Return [X, Y] of the center of cell containing provided text 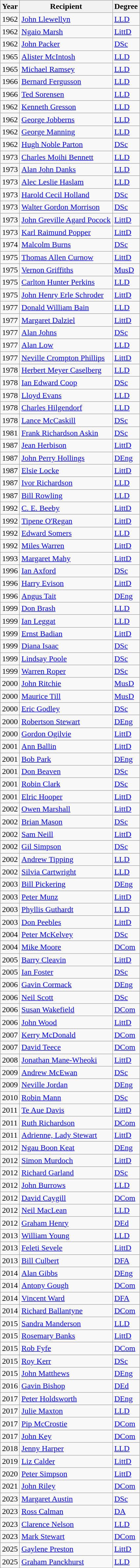
Susan Wakefield [66, 1010]
David Caygill [66, 1198]
Charles Moihi Bennett [66, 157]
Vincent Ward [66, 1298]
Robin Mann [66, 1098]
Julie Maxton [66, 1411]
Antony Gough [66, 1286]
Pip McCrostie [66, 1424]
George Manning [66, 132]
Robertson Stewart [66, 721]
Alan Gibbs [66, 1273]
Jean Herbison [66, 445]
1993 [10, 558]
Diana Isaac [66, 646]
Ruth Richardson [66, 1123]
2010 [10, 1098]
Margaret Dalziel [66, 320]
Frank Richardson Askin [66, 433]
Don Brash [66, 609]
Adrienne, Lady Stewart [66, 1135]
DA [126, 1511]
Michael Ramsey [66, 69]
William Young [66, 1236]
Simon Murdoch [66, 1160]
John Wood [66, 1022]
Don Beaven [66, 772]
C. E. Beeby [66, 508]
John Henry Erle Schroder [66, 295]
Alister McIntosh [66, 57]
Bill Rowling [66, 496]
Alan Johns [66, 332]
Ngau Boon Keat [66, 1148]
2016 [10, 1386]
Sam Neill [66, 834]
2018 [10, 1449]
John Ritchie [66, 684]
Lance McCaskill [66, 420]
1974 [10, 245]
John Riley [66, 1486]
2019 [10, 1461]
Carlton Hunter Perkins [66, 282]
Bob Park [66, 759]
Donald William Bain [66, 307]
Kerry McDonald [66, 1035]
Jenny Harper [66, 1449]
Ann Ballin [66, 746]
Lindsay Poole [66, 659]
Te Aue Davis [66, 1110]
Peter McKelvey [66, 934]
Degree [126, 7]
Gaylene Preston [66, 1549]
Peter Simpson [66, 1474]
Rosemary Banks [66, 1336]
Silvia Cartwright [66, 872]
Bernard Fergusson [66, 82]
Jonathan Mane-Wheoki [66, 1060]
Neville Jordan [66, 1085]
Ian Foster [66, 972]
Graham Panckhurst [66, 1561]
Ted Sorensen [66, 94]
Phyllis Guthardt [66, 909]
Ivor Richardson [66, 483]
Hugh Noble Parton [66, 144]
Harry Evison [66, 584]
Alec Leslie Haslam [66, 182]
Peter Munz [66, 897]
Charles Hilgendorf [66, 408]
Ernst Badian [66, 634]
Neville Crompton Phillips [66, 357]
Feleti Sevele [66, 1248]
Elsie Locke [66, 470]
Ian Leggat [66, 621]
Ian Axford [66, 571]
Gavin Bishop [66, 1386]
John Greville Agard Pocock [66, 220]
Tipene O'Regan [66, 521]
Edward Somers [66, 533]
Kenneth Gresson [66, 107]
Peter Holdsworth [66, 1399]
Year [10, 7]
2021 [10, 1486]
Maurice Till [66, 696]
Alan John Danks [66, 170]
Andrew Tipping [66, 859]
Mike Moore [66, 947]
Don Peebles [66, 922]
John Perry Hollings [66, 458]
Gavin Cormack [66, 985]
Ngaio Marsh [66, 32]
John Key [66, 1436]
Barry Cleavin [66, 960]
Richard Ballantyne [66, 1311]
John Llewellyn [66, 19]
Walter Gordon Morrison [66, 207]
Liz Calder [66, 1461]
Malcolm Burns [66, 245]
Owen Marshall [66, 809]
Neil MacLean [66, 1211]
Mark Stewart [66, 1536]
Lloyd Evans [66, 395]
Richard Garland [66, 1173]
Gil Simpson [66, 847]
Margaret Austin [66, 1499]
Bill Pickering [66, 884]
Sandra Manderson [66, 1323]
Elric Hooper [66, 797]
Angus Tait [66, 596]
Rob Fyfe [66, 1348]
Warren Roper [66, 671]
John Burrows [66, 1185]
1981 [10, 433]
Neil Scott [66, 997]
2008 [10, 1060]
Roy Kerr [66, 1361]
Alan Low [66, 345]
Harold Cecil Holland [66, 195]
David Teece [66, 1047]
Gordon Ogilvie [66, 734]
Thomas Allen Curnow [66, 257]
Eric Godley [66, 709]
Ian Edward Coop [66, 383]
Recipient [66, 7]
Margaret Mahy [66, 558]
Vernon Griffiths [66, 270]
Brian Mason [66, 822]
2020 [10, 1474]
Andrew McEwan [66, 1072]
Robin Clark [66, 784]
Clarence Nelson [66, 1524]
Graham Henry [66, 1223]
Bill Culbert [66, 1261]
Ross Calman [66, 1511]
George Jobberns [66, 119]
Miles Warren [66, 546]
Karl Raimund Popper [66, 232]
Herbert Meyer Caselberg [66, 370]
John Matthews [66, 1374]
John Packer [66, 44]
